Capture the cell that displays the provided text and extract its [x, y] central coordinate. 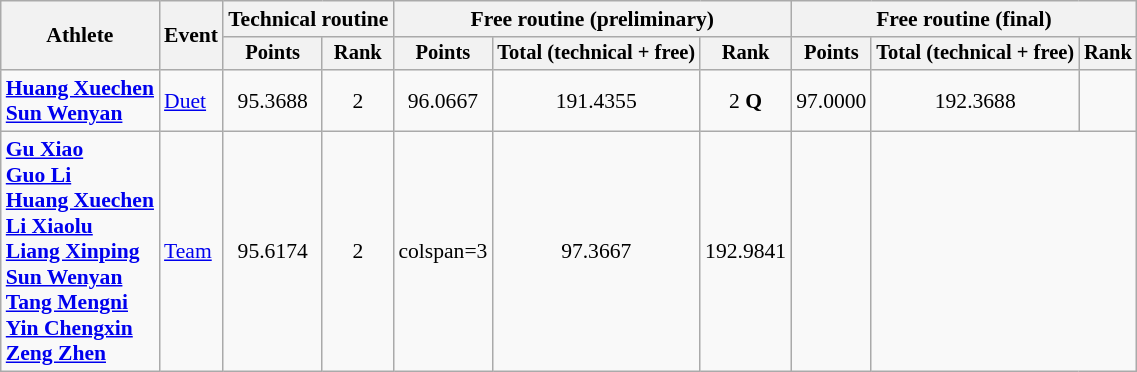
191.4355 [596, 100]
97.3667 [596, 252]
2 Q [746, 100]
Event [191, 36]
192.3688 [975, 100]
192.9841 [746, 252]
95.3688 [272, 100]
Huang XuechenSun Wenyan [80, 100]
Gu XiaoGuo LiHuang XuechenLi XiaoluLiang XinpingSun WenyanTang MengniYin ChengxinZeng Zhen [80, 252]
Duet [191, 100]
Technical routine [308, 19]
Athlete [80, 36]
97.0000 [831, 100]
Free routine (final) [964, 19]
Team [191, 252]
96.0667 [442, 100]
95.6174 [272, 252]
colspan=3 [442, 252]
Free routine (preliminary) [592, 19]
